Output the [x, y] coordinate of the center of the cell containing the given text.  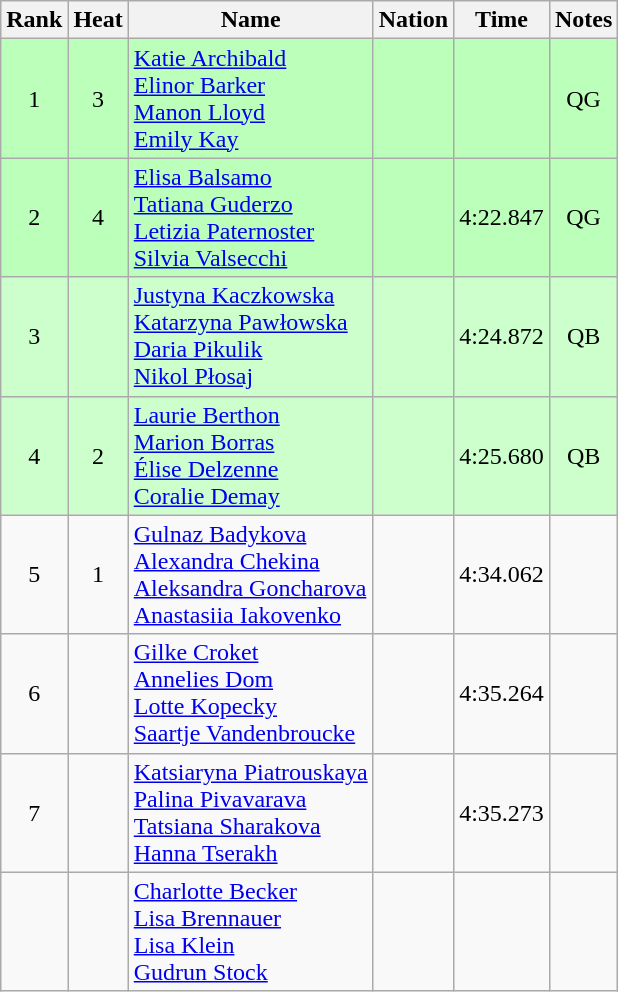
Charlotte BeckerLisa BrennauerLisa KleinGudrun Stock [250, 932]
Nation [413, 20]
Elisa BalsamoTatiana GuderzoLetizia PaternosterSilvia Valsecchi [250, 218]
4:35.273 [502, 812]
Justyna KaczkowskaKatarzyna PawłowskaDaria PikulikNikol Płosaj [250, 336]
Time [502, 20]
Katie ArchibaldElinor BarkerManon LloydEmily Kay [250, 98]
4:22.847 [502, 218]
Heat [98, 20]
4:25.680 [502, 456]
Katsiaryna PiatrouskayaPalina PivavaravaTatsiana SharakovaHanna Tserakh [250, 812]
7 [34, 812]
Laurie BerthonMarion BorrasÉlise DelzenneCoralie Demay [250, 456]
Gulnaz BadykovaAlexandra ChekinaAleksandra GoncharovaAnastasiia Iakovenko [250, 574]
4:35.264 [502, 694]
Name [250, 20]
4:34.062 [502, 574]
4:24.872 [502, 336]
Rank [34, 20]
6 [34, 694]
Notes [583, 20]
5 [34, 574]
Gilke CroketAnnelies DomLotte KopeckySaartje Vandenbroucke [250, 694]
